Pinpoint the cell where the given text exists, returning its [x, y] midpoint coordinate. 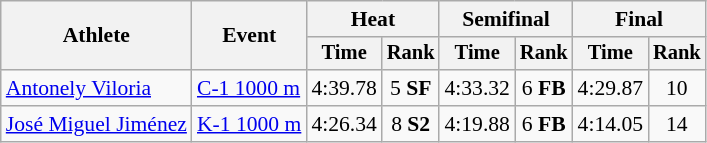
K-1 1000 m [249, 124]
4:39.78 [344, 88]
8 S2 [411, 124]
José Miguel Jiménez [96, 124]
5 SF [411, 88]
Heat [372, 19]
Athlete [96, 36]
4:33.32 [476, 88]
4:14.05 [610, 124]
10 [677, 88]
Event [249, 36]
4:19.88 [476, 124]
C-1 1000 m [249, 88]
4:26.34 [344, 124]
Final [640, 19]
14 [677, 124]
4:29.87 [610, 88]
Semifinal [506, 19]
Antonely Viloria [96, 88]
